Pinpoint the cell where the given text exists, returning its [X, Y] midpoint coordinate. 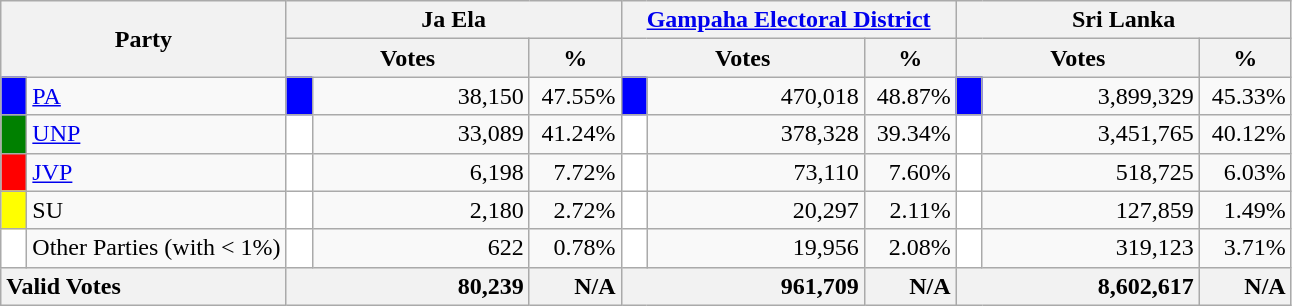
7.60% [910, 172]
Valid Votes [144, 286]
Ja Ela [454, 20]
378,328 [756, 134]
622 [420, 248]
Other Parties (with < 1%) [156, 248]
1.49% [1245, 210]
19,956 [756, 248]
41.24% [575, 134]
40.12% [1245, 134]
33,089 [420, 134]
JVP [156, 172]
470,018 [756, 96]
3,451,765 [1090, 134]
2.72% [575, 210]
39.34% [910, 134]
45.33% [1245, 96]
127,859 [1090, 210]
20,297 [756, 210]
80,239 [408, 286]
518,725 [1090, 172]
73,110 [756, 172]
7.72% [575, 172]
0.78% [575, 248]
38,150 [420, 96]
SU [156, 210]
961,709 [742, 286]
47.55% [575, 96]
3,899,329 [1090, 96]
319,123 [1090, 248]
UNP [156, 134]
Gampaha Electoral District [788, 20]
2.08% [910, 248]
3.71% [1245, 248]
PA [156, 96]
8,602,617 [1078, 286]
6,198 [420, 172]
2.11% [910, 210]
Party [144, 39]
2,180 [420, 210]
Sri Lanka [1124, 20]
6.03% [1245, 172]
48.87% [910, 96]
